Provide the (X, Y) coordinate of the cell's center where the given text is located.  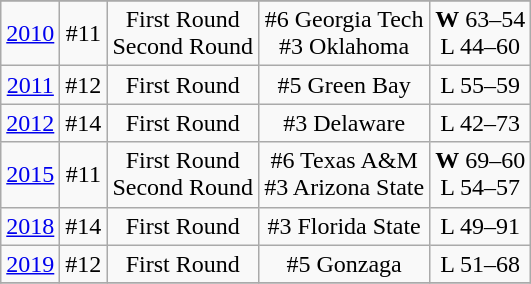
#3 Florida State (344, 226)
2019 (30, 264)
2011 (30, 85)
W 69–60L 54–57 (480, 174)
L 55–59 (480, 85)
#3 Delaware (344, 123)
L 51–68 (480, 264)
#5 Gonzaga (344, 264)
2018 (30, 226)
L 49–91 (480, 226)
#6 Georgia Tech#3 Oklahoma (344, 34)
L 42–73 (480, 123)
2015 (30, 174)
2010 (30, 34)
#5 Green Bay (344, 85)
W 63–54L 44–60 (480, 34)
#6 Texas A&M#3 Arizona State (344, 174)
2012 (30, 123)
